Return (x, y) of the center of cell containing provided text 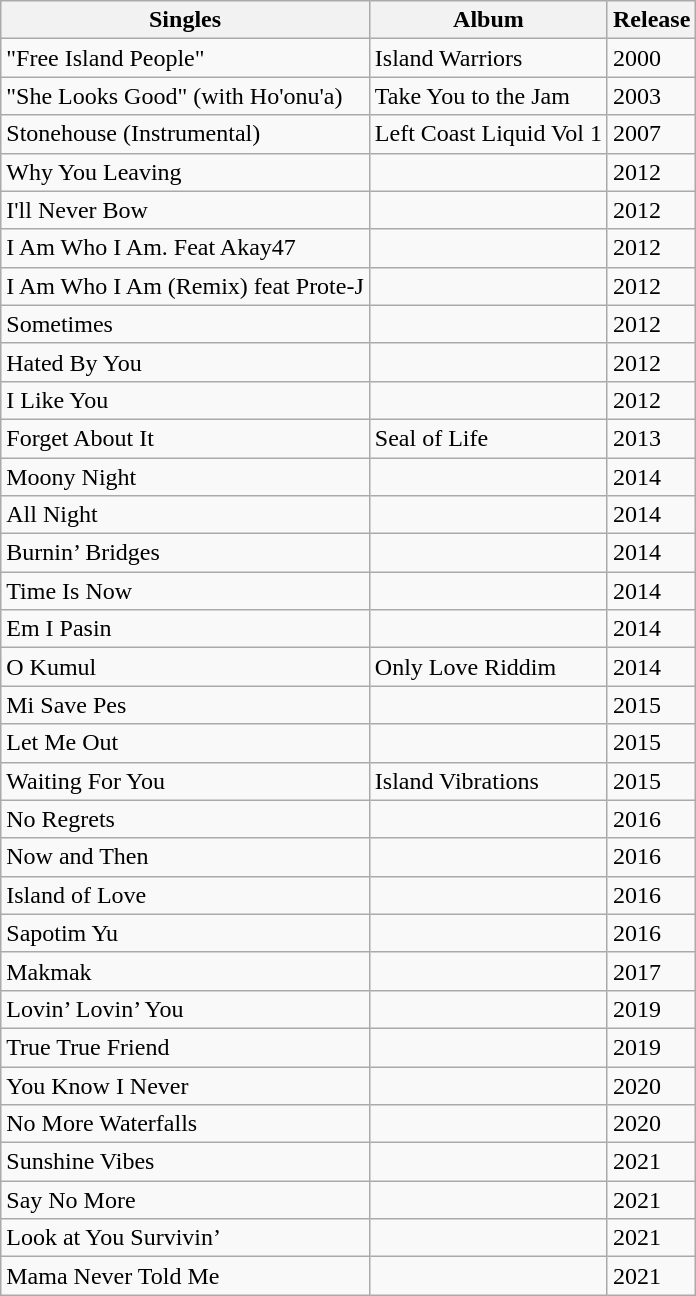
Moony Night (186, 477)
Lovin’ Lovin’ You (186, 1009)
Mama Never Told Me (186, 1276)
Only Love Riddim (488, 667)
Time Is Now (186, 591)
2013 (651, 438)
Island Vibrations (488, 781)
Take You to the Jam (488, 96)
Em I Pasin (186, 629)
Island of Love (186, 895)
2017 (651, 971)
Let Me Out (186, 743)
Why You Leaving (186, 172)
I Am Who I Am. Feat Akay47 (186, 248)
Waiting For You (186, 781)
No Regrets (186, 819)
Release (651, 20)
Island Warriors (488, 58)
No More Waterfalls (186, 1124)
True True Friend (186, 1047)
2000 (651, 58)
Look at You Survivin’ (186, 1238)
You Know I Never (186, 1085)
Seal of Life (488, 438)
"She Looks Good" (with Ho'onu'a) (186, 96)
Stonehouse (Instrumental) (186, 134)
"Free Island People" (186, 58)
Sunshine Vibes (186, 1162)
Hated By You (186, 362)
Now and Then (186, 857)
Left Coast Liquid Vol 1 (488, 134)
Album (488, 20)
I Like You (186, 400)
I Am Who I Am (Remix) feat Prote-J (186, 286)
Makmak (186, 971)
2007 (651, 134)
O Kumul (186, 667)
Sometimes (186, 324)
All Night (186, 515)
2003 (651, 96)
Burnin’ Bridges (186, 553)
Mi Save Pes (186, 705)
Singles (186, 20)
Say No More (186, 1200)
I'll Never Bow (186, 210)
Forget About It (186, 438)
Sapotim Yu (186, 933)
